Find where the given text appears and provide that cell's center as (x, y) coordinate. 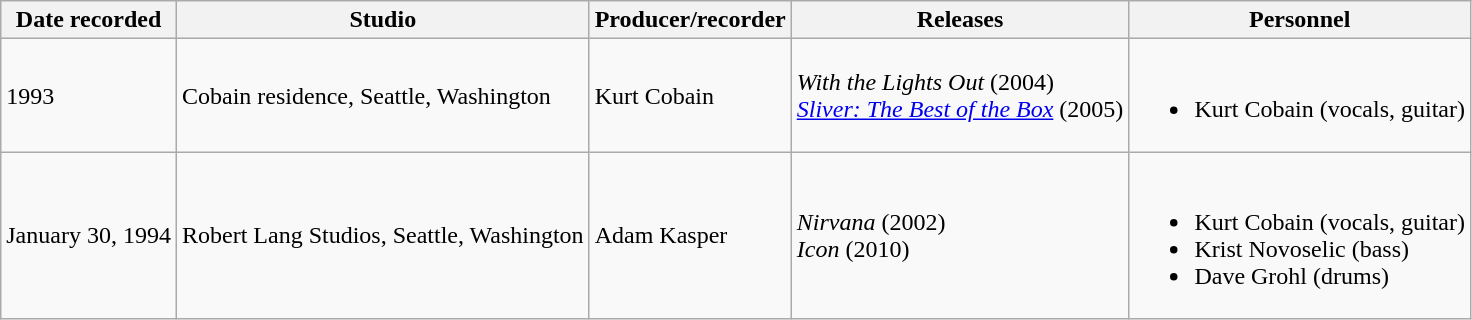
Robert Lang Studios, Seattle, Washington (382, 236)
Producer/recorder (690, 20)
Adam Kasper (690, 236)
Date recorded (89, 20)
Personnel (1300, 20)
Kurt Cobain (vocals, guitar) (1300, 96)
January 30, 1994 (89, 236)
Kurt Cobain (vocals, guitar)Krist Novoselic (bass)Dave Grohl (drums) (1300, 236)
Nirvana (2002)Icon (2010) (960, 236)
Kurt Cobain (690, 96)
With the Lights Out (2004)Sliver: The Best of the Box (2005) (960, 96)
1993 (89, 96)
Releases (960, 20)
Studio (382, 20)
Cobain residence, Seattle, Washington (382, 96)
